Capture the cell that displays the provided text and extract its (X, Y) central coordinate. 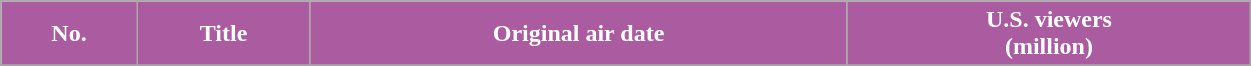
No. (70, 34)
Original air date (578, 34)
U.S. viewers(million) (1048, 34)
Title (223, 34)
